Extract the (X, Y) coordinate from the center of the cell holding the provided text.  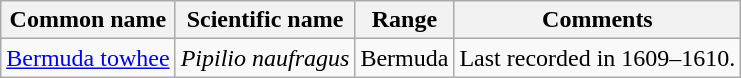
Bermuda (404, 58)
Bermuda towhee (88, 58)
Range (404, 20)
Last recorded in 1609–1610. (598, 58)
Comments (598, 20)
Scientific name (265, 20)
Common name (88, 20)
Pipilio naufragus (265, 58)
